Detect which cell encompasses the target text, then output its (x, y) center coordinate. 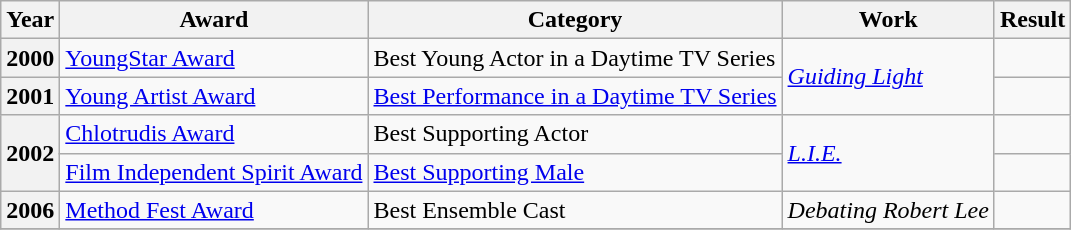
Best Ensemble Cast (575, 210)
Method Fest Award (214, 210)
Best Young Actor in a Daytime TV Series (575, 58)
Chlotrudis Award (214, 134)
Young Artist Award (214, 96)
YoungStar Award (214, 58)
Award (214, 20)
Result (1032, 20)
L.I.E. (888, 153)
2006 (30, 210)
Work (888, 20)
Best Supporting Male (575, 172)
Year (30, 20)
2001 (30, 96)
Category (575, 20)
2000 (30, 58)
Best Supporting Actor (575, 134)
2002 (30, 153)
Best Performance in a Daytime TV Series (575, 96)
Film Independent Spirit Award (214, 172)
Debating Robert Lee (888, 210)
Guiding Light (888, 77)
